Detect which cell encompasses the target text, then output its [X, Y] center coordinate. 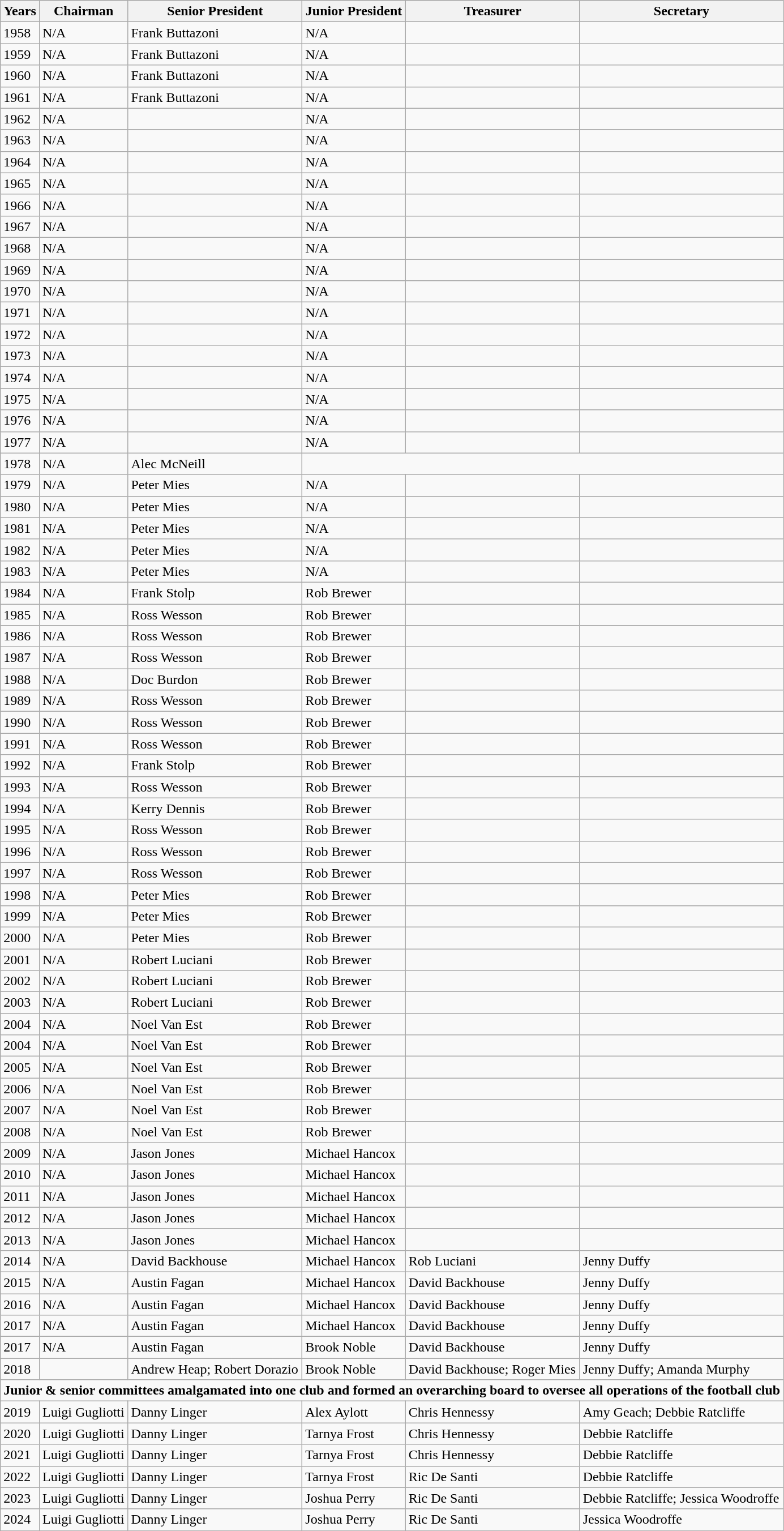
1979 [20, 485]
Jessica Woodroffe [682, 1520]
1978 [20, 464]
1977 [20, 442]
1995 [20, 830]
David Backhouse; Roger Mies [492, 1369]
1997 [20, 873]
1970 [20, 292]
2015 [20, 1282]
2001 [20, 960]
2023 [20, 1498]
Alec McNeill [215, 464]
2007 [20, 1110]
2003 [20, 1003]
1981 [20, 528]
2021 [20, 1455]
1973 [20, 356]
Alex Aylott [354, 1412]
1967 [20, 226]
2000 [20, 938]
1966 [20, 205]
1960 [20, 76]
2024 [20, 1520]
2014 [20, 1261]
Amy Geach; Debbie Ratcliffe [682, 1412]
1968 [20, 248]
1975 [20, 399]
1980 [20, 507]
1998 [20, 895]
1961 [20, 97]
2008 [20, 1132]
2013 [20, 1239]
1972 [20, 335]
Jenny Duffy; Amanda Murphy [682, 1369]
1982 [20, 550]
1990 [20, 722]
Rob Luciani [492, 1261]
2016 [20, 1304]
1983 [20, 571]
1971 [20, 313]
2011 [20, 1196]
Junior & senior committees amalgamated into one club and formed an overarching board to oversee all operations of the football club [392, 1391]
Secretary [682, 11]
1963 [20, 140]
1985 [20, 614]
Debbie Ratcliffe; Jessica Woodroffe [682, 1498]
1958 [20, 33]
1976 [20, 421]
1991 [20, 744]
1962 [20, 119]
1992 [20, 766]
Junior President [354, 11]
1965 [20, 183]
2002 [20, 981]
2022 [20, 1477]
1969 [20, 270]
Andrew Heap; Robert Dorazio [215, 1369]
Senior President [215, 11]
1986 [20, 636]
1984 [20, 593]
2020 [20, 1434]
2005 [20, 1067]
2012 [20, 1218]
Doc Burdon [215, 679]
Kerry Dennis [215, 809]
Years [20, 11]
2006 [20, 1089]
1996 [20, 852]
2018 [20, 1369]
1989 [20, 701]
1994 [20, 809]
1974 [20, 378]
1999 [20, 916]
1959 [20, 54]
2010 [20, 1175]
Treasurer [492, 11]
1988 [20, 679]
2009 [20, 1153]
1993 [20, 787]
2019 [20, 1412]
1964 [20, 162]
1987 [20, 658]
Chairman [84, 11]
